Detect which cell encompasses the target text, then output its (X, Y) center coordinate. 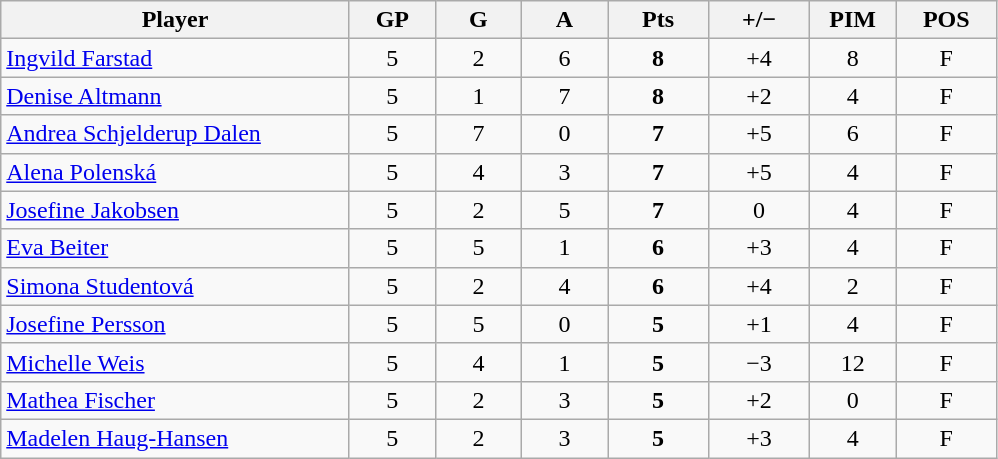
Simona Studentová (176, 286)
Pts (658, 20)
Eva Beiter (176, 248)
Denise Altmann (176, 96)
Andrea Schjelderup Dalen (176, 134)
Michelle Weis (176, 362)
Ingvild Farstad (176, 58)
Alena Polenská (176, 172)
−3 (760, 362)
Player (176, 20)
G (478, 20)
PIM (853, 20)
A (564, 20)
+1 (760, 324)
Josefine Persson (176, 324)
Mathea Fischer (176, 400)
12 (853, 362)
POS (946, 20)
Josefine Jakobsen (176, 210)
+/− (760, 20)
Madelen Haug-Hansen (176, 438)
GP (392, 20)
